Determine the [X, Y] coordinate at the center of the cell enclosing the given text.  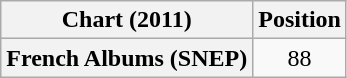
Chart (2011) [127, 20]
Position [300, 20]
88 [300, 58]
French Albums (SNEP) [127, 58]
